From the cell containing the given text, extract its center point as (X, Y) coordinate. 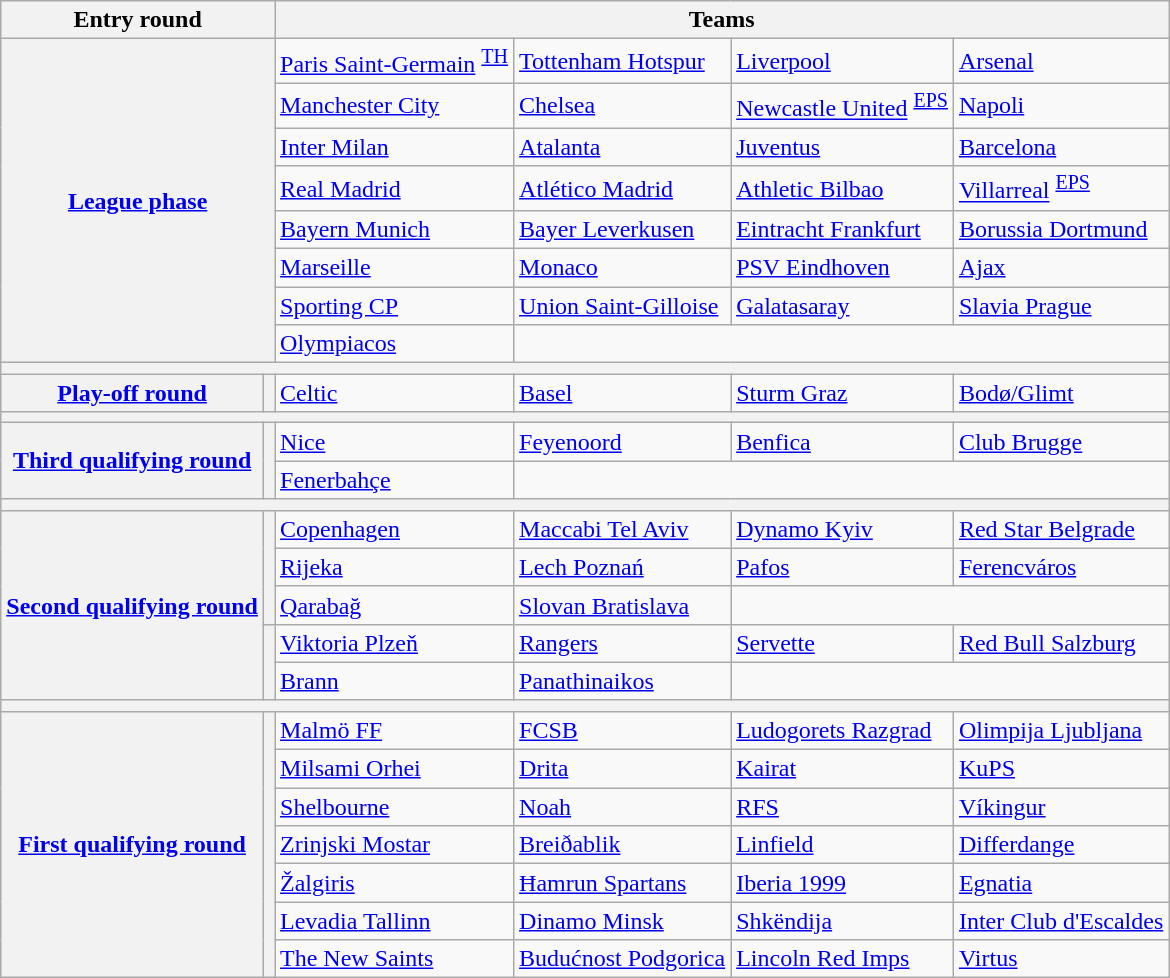
PSV Eindhoven (842, 268)
Union Saint-Gilloise (622, 306)
Milsami Orhei (394, 769)
First qualifying round (132, 845)
Pafos (842, 567)
Sporting CP (394, 306)
Linfield (842, 845)
Fenerbahçe (394, 480)
Breiðablik (622, 845)
Tottenham Hotspur (622, 62)
Sturm Graz (842, 393)
League phase (138, 201)
Real Madrid (394, 188)
Barcelona (1060, 147)
Rijeka (394, 567)
Play-off round (132, 393)
Differdange (1060, 845)
Monaco (622, 268)
Shkëndija (842, 921)
Servette (842, 643)
Bayer Leverkusen (622, 230)
Manchester City (394, 106)
Juventus (842, 147)
Athletic Bilbao (842, 188)
Shelbourne (394, 807)
Egnatia (1060, 883)
Nice (394, 442)
Second qualifying round (132, 605)
Dynamo Kyiv (842, 529)
Ajax (1060, 268)
Basel (622, 393)
Slovan Bratislava (622, 605)
Borussia Dortmund (1060, 230)
Napoli (1060, 106)
Galatasaray (842, 306)
Chelsea (622, 106)
Levadia Tallinn (394, 921)
Arsenal (1060, 62)
Club Brugge (1060, 442)
Copenhagen (394, 529)
Víkingur (1060, 807)
Bodø/Glimt (1060, 393)
Maccabi Tel Aviv (622, 529)
Benfica (842, 442)
Lincoln Red Imps (842, 959)
Marseille (394, 268)
Ħamrun Spartans (622, 883)
Feyenoord (622, 442)
Liverpool (842, 62)
Ludogorets Razgrad (842, 731)
Atalanta (622, 147)
Drita (622, 769)
Celtic (394, 393)
Žalgiris (394, 883)
RFS (842, 807)
Budućnost Podgorica (622, 959)
Inter Milan (394, 147)
Brann (394, 681)
Ferencváros (1060, 567)
Noah (622, 807)
Viktoria Plzeň (394, 643)
Dinamo Minsk (622, 921)
Qarabağ (394, 605)
Entry round (138, 20)
Inter Club d'Escaldes (1060, 921)
Red Star Belgrade (1060, 529)
Paris Saint-Germain TH (394, 62)
Teams (722, 20)
Atlético Madrid (622, 188)
FCSB (622, 731)
Villarreal EPS (1060, 188)
Red Bull Salzburg (1060, 643)
Kairat (842, 769)
Eintracht Frankfurt (842, 230)
Malmö FF (394, 731)
Olympiacos (394, 344)
Slavia Prague (1060, 306)
Third qualifying round (132, 461)
The New Saints (394, 959)
Virtus (1060, 959)
Iberia 1999 (842, 883)
Panathinaikos (622, 681)
KuPS (1060, 769)
Rangers (622, 643)
Olimpija Ljubljana (1060, 731)
Lech Poznań (622, 567)
Bayern Munich (394, 230)
Newcastle United EPS (842, 106)
Zrinjski Mostar (394, 845)
